Determine the [X, Y] coordinate at the center of the cell enclosing the given text.  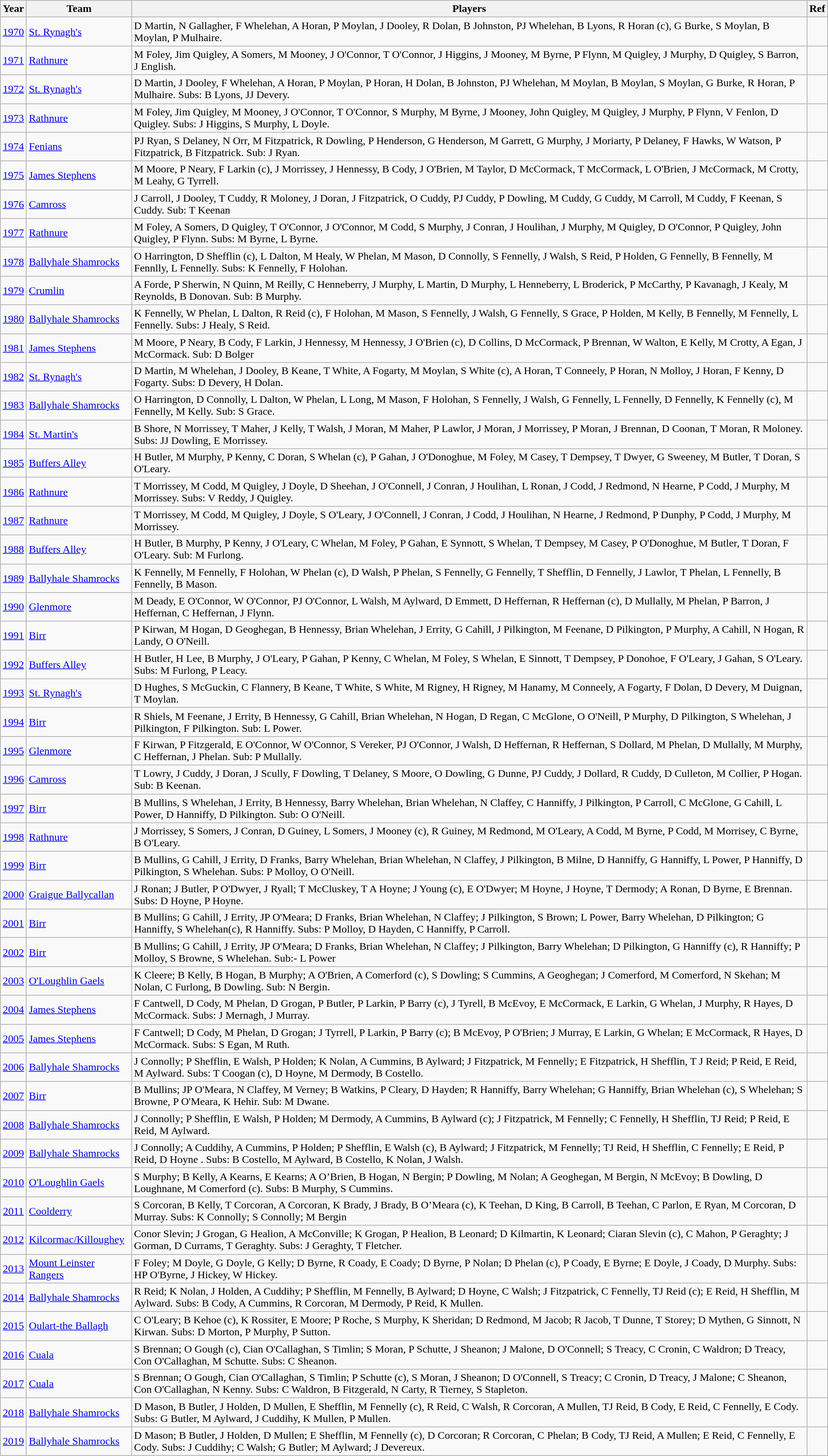
2002 [13, 952]
1970 [13, 32]
1973 [13, 118]
1993 [13, 693]
2001 [13, 923]
2014 [13, 1297]
2005 [13, 1038]
Players [470, 9]
1983 [13, 406]
1980 [13, 319]
1997 [13, 808]
1987 [13, 521]
1975 [13, 175]
2006 [13, 1067]
2016 [13, 1355]
1998 [13, 837]
2018 [13, 1412]
1979 [13, 290]
1986 [13, 492]
1994 [13, 722]
2013 [13, 1268]
2015 [13, 1326]
1984 [13, 434]
1999 [13, 866]
1996 [13, 779]
1982 [13, 377]
1981 [13, 348]
St. Martin's [79, 434]
1990 [13, 607]
2004 [13, 1010]
1977 [13, 233]
1995 [13, 751]
Graigue Ballycallan [79, 895]
2019 [13, 1441]
Coolderry [79, 1211]
1991 [13, 636]
2010 [13, 1182]
2009 [13, 1153]
2007 [13, 1096]
2003 [13, 981]
1985 [13, 463]
Kilcormac/Killoughey [79, 1240]
1992 [13, 664]
2008 [13, 1125]
2017 [13, 1384]
1988 [13, 549]
Ref [817, 9]
1978 [13, 262]
Fenians [79, 147]
1971 [13, 60]
Team [79, 9]
2011 [13, 1211]
Mount Leinster Rangers [79, 1268]
Year [13, 9]
1989 [13, 578]
2000 [13, 895]
2012 [13, 1240]
1976 [13, 204]
1974 [13, 147]
Oulart-the Ballagh [79, 1326]
1972 [13, 89]
Crumlin [79, 290]
